Find where the given text appears and provide that cell's center as (x, y) coordinate. 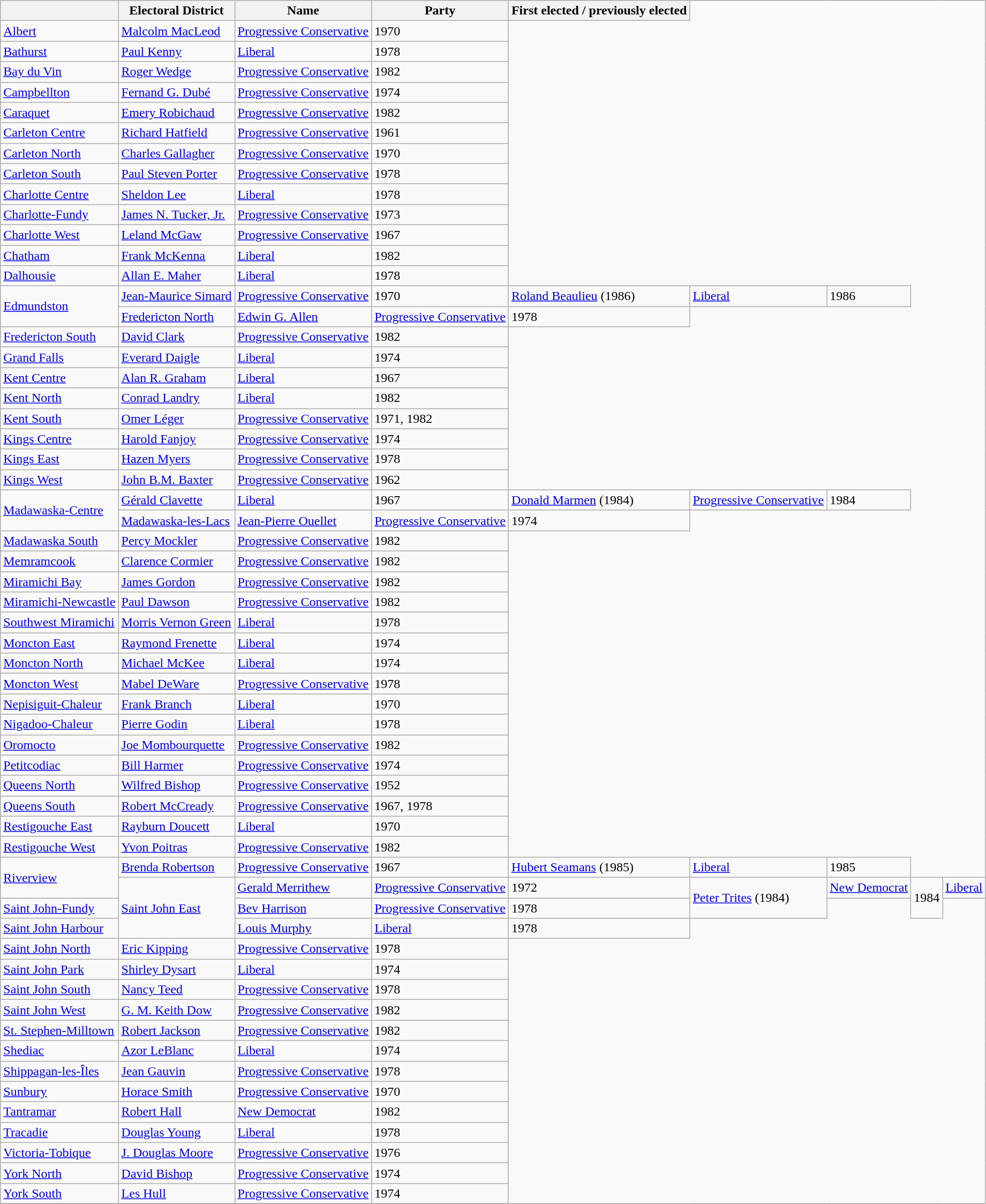
Paul Kenny (177, 51)
Tracadie (59, 1132)
Frank McKenna (177, 256)
Saint John-Fundy (59, 908)
Shippagan-les-Îles (59, 1071)
Allan E. Maher (177, 276)
Conrad Landry (177, 398)
Jean-Maurice Simard (177, 296)
Name (303, 11)
Edwin G. Allen (303, 317)
Bathurst (59, 51)
Chatham (59, 256)
Eric Kipping (177, 949)
1976 (440, 1153)
1971, 1982 (440, 418)
Albert (59, 31)
Kings East (59, 459)
Miramichi-Newcastle (59, 602)
Oromocto (59, 745)
York South (59, 1193)
Bev Harrison (303, 908)
Petitcodiac (59, 765)
Saint John North (59, 949)
Charles Gallagher (177, 153)
Alan R. Graham (177, 378)
Horace Smith (177, 1091)
Charlotte Centre (59, 194)
Joe Mombourquette (177, 745)
Paul Steven Porter (177, 174)
Louis Murphy (303, 929)
Malcolm MacLeod (177, 31)
Grand Falls (59, 357)
Harold Fanjoy (177, 439)
Carleton North (59, 153)
York North (59, 1173)
Party (440, 11)
Azor LeBlanc (177, 1051)
1985 (869, 867)
Sheldon Lee (177, 194)
St. Stephen-Milltown (59, 1030)
Charlotte West (59, 235)
1962 (440, 480)
Gérald Clavette (177, 500)
Hubert Seamans (1985) (599, 867)
Omer Léger (177, 418)
Charlotte-Fundy (59, 214)
1973 (440, 214)
James N. Tucker, Jr. (177, 214)
Pierre Godin (177, 724)
Paul Dawson (177, 602)
Madawaska South (59, 541)
David Clark (177, 337)
Hazen Myers (177, 459)
Shediac (59, 1051)
Saint John West (59, 1010)
Raymond Frenette (177, 643)
Gerald Merrithew (303, 887)
Kent North (59, 398)
1986 (869, 296)
Southwest Miramichi (59, 623)
Robert Jackson (177, 1030)
Fredericton North (177, 317)
Tantramar (59, 1112)
Queens South (59, 806)
Restigouche East (59, 826)
Carleton Centre (59, 133)
Moncton North (59, 663)
1967, 1978 (440, 806)
G. M. Keith Dow (177, 1010)
Saint John East (177, 908)
Douglas Young (177, 1132)
Robert Hall (177, 1112)
Bay du Vin (59, 72)
1952 (440, 786)
Michael McKee (177, 663)
Saint John Harbour (59, 929)
1972 (599, 887)
Nepisiguit-Chaleur (59, 704)
Moncton West (59, 684)
Emery Robichaud (177, 113)
Saint John South (59, 990)
James Gordon (177, 581)
Roger Wedge (177, 72)
Jean-Pierre Ouellet (303, 520)
Percy Mockler (177, 541)
Morris Vernon Green (177, 623)
Fernand G. Dubé (177, 92)
Nancy Teed (177, 990)
Saint John Park (59, 969)
Memramcook (59, 561)
Riverview (59, 877)
First elected / previously elected (599, 11)
J. Douglas Moore (177, 1153)
Kent South (59, 418)
Fredericton South (59, 337)
Everard Daigle (177, 357)
1961 (440, 133)
Madawaska-Centre (59, 510)
Jean Gauvin (177, 1071)
Clarence Cormier (177, 561)
Brenda Robertson (177, 867)
David Bishop (177, 1173)
Carleton South (59, 174)
Kent Centre (59, 378)
Les Hull (177, 1193)
Edmundston (59, 306)
Roland Beaulieu (1986) (599, 296)
Donald Marmen (1984) (599, 500)
Miramichi Bay (59, 581)
Leland McGaw (177, 235)
Dalhousie (59, 276)
Peter Trites (1984) (758, 898)
Rayburn Doucett (177, 826)
Sunbury (59, 1091)
Robert McCready (177, 806)
Campbellton (59, 92)
John B.M. Baxter (177, 480)
Wilfred Bishop (177, 786)
Victoria-Tobique (59, 1153)
Nigadoo-Chaleur (59, 724)
Madawaska-les-Lacs (177, 520)
Mabel DeWare (177, 684)
Caraquet (59, 113)
Kings West (59, 480)
Richard Hatfield (177, 133)
Kings Centre (59, 439)
Yvon Poitras (177, 847)
Queens North (59, 786)
Bill Harmer (177, 765)
Frank Branch (177, 704)
Electoral District (177, 11)
Shirley Dysart (177, 969)
Moncton East (59, 643)
Restigouche West (59, 847)
